Identify which cell holds the provided text, then report its [X, Y] central coordinate. 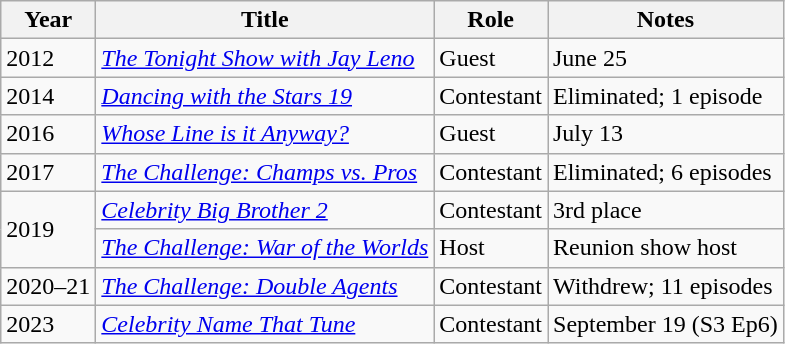
2012 [48, 58]
Celebrity Big Brother 2 [265, 210]
The Challenge: War of the Worlds [265, 248]
The Tonight Show with Jay Leno [265, 58]
Eliminated; 1 episode [666, 96]
The Challenge: Champs vs. Pros [265, 172]
Dancing with the Stars 19 [265, 96]
Withdrew; 11 episodes [666, 286]
Notes [666, 20]
September 19 (S3 Ep6) [666, 324]
Host [491, 248]
June 25 [666, 58]
Reunion show host [666, 248]
2016 [48, 134]
2017 [48, 172]
2023 [48, 324]
Eliminated; 6 episodes [666, 172]
Whose Line is it Anyway? [265, 134]
Year [48, 20]
The Challenge: Double Agents [265, 286]
Celebrity Name That Tune [265, 324]
3rd place [666, 210]
2019 [48, 229]
Role [491, 20]
July 13 [666, 134]
2020–21 [48, 286]
Title [265, 20]
2014 [48, 96]
